Scan for the cell matching the given text and deliver its [X, Y] coordinate at center. 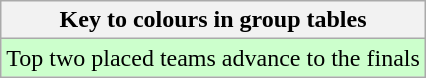
Key to colours in group tables [214, 20]
Top two placed teams advance to the finals [214, 58]
